Find where the given text appears and provide that cell's center as [x, y] coordinate. 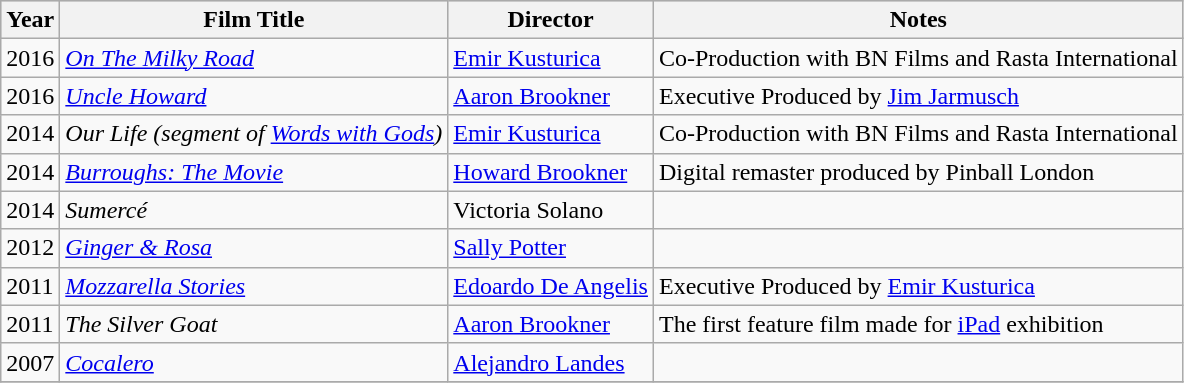
Ginger & Rosa [254, 248]
Director [551, 20]
Alejandro Landes [551, 362]
Digital remaster produced by Pinball London [918, 172]
Year [30, 20]
Edoardo De Angelis [551, 286]
Cocalero [254, 362]
Sally Potter [551, 248]
Howard Brookner [551, 172]
Mozzarella Stories [254, 286]
On The Milky Road [254, 58]
Film Title [254, 20]
Victoria Solano [551, 210]
2012 [30, 248]
Executive Produced by Emir Kusturica [918, 286]
The Silver Goat [254, 324]
Sumercé [254, 210]
2007 [30, 362]
The first feature film made for iPad exhibition [918, 324]
Notes [918, 20]
Uncle Howard [254, 96]
Burroughs: The Movie [254, 172]
Our Life (segment of Words with Gods) [254, 134]
Executive Produced by Jim Jarmusch [918, 96]
